Extract the [x, y] coordinate from the center of the cell holding the provided text.  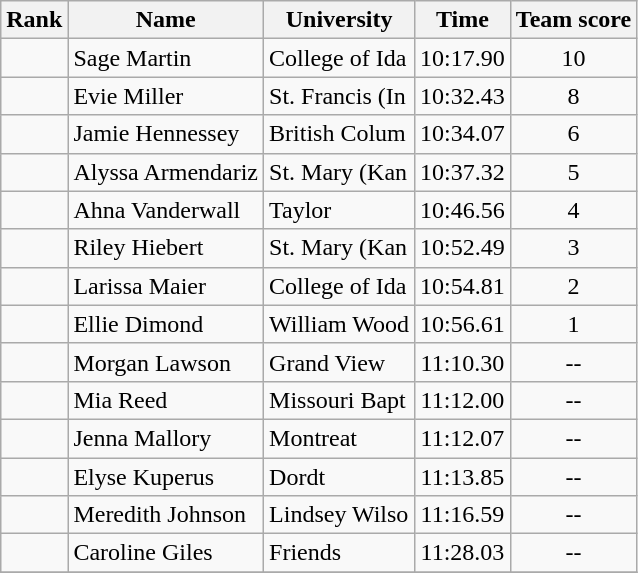
3 [573, 248]
Ahna Vanderwall [166, 210]
11:10.30 [463, 362]
11:28.03 [463, 553]
10:34.07 [463, 134]
10 [573, 58]
4 [573, 210]
11:16.59 [463, 515]
Elyse Kuperus [166, 477]
10:52.49 [463, 248]
10:46.56 [463, 210]
10:56.61 [463, 324]
Riley Hiebert [166, 248]
8 [573, 96]
Morgan Lawson [166, 362]
Team score [573, 20]
Ellie Dimond [166, 324]
Missouri Bapt [340, 400]
Time [463, 20]
Meredith Johnson [166, 515]
11:13.85 [463, 477]
Taylor [340, 210]
11:12.00 [463, 400]
Name [166, 20]
Jamie Hennessey [166, 134]
2 [573, 286]
William Wood [340, 324]
University [340, 20]
5 [573, 172]
Caroline Giles [166, 553]
11:12.07 [463, 438]
Alyssa Armendariz [166, 172]
Jenna Mallory [166, 438]
Rank [34, 20]
St. Francis (In [340, 96]
6 [573, 134]
10:17.90 [463, 58]
British Colum [340, 134]
10:37.32 [463, 172]
Friends [340, 553]
1 [573, 324]
Larissa Maier [166, 286]
10:54.81 [463, 286]
Sage Martin [166, 58]
Montreat [340, 438]
Dordt [340, 477]
Mia Reed [166, 400]
Evie Miller [166, 96]
Grand View [340, 362]
Lindsey Wilso [340, 515]
10:32.43 [463, 96]
